Detect which cell encompasses the target text, then output its [x, y] center coordinate. 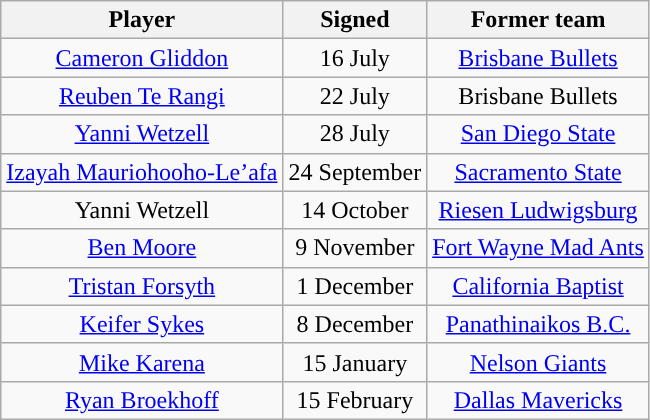
1 December [355, 286]
Panathinaikos B.C. [538, 324]
Riesen Ludwigsburg [538, 210]
Former team [538, 20]
16 July [355, 58]
Reuben Te Rangi [142, 96]
Sacramento State [538, 172]
Cameron Gliddon [142, 58]
Nelson Giants [538, 362]
Signed [355, 20]
24 September [355, 172]
14 October [355, 210]
Mike Karena [142, 362]
Dallas Mavericks [538, 400]
Ryan Broekhoff [142, 400]
28 July [355, 134]
Izayah Mauriohooho-Le’afa [142, 172]
22 July [355, 96]
Keifer Sykes [142, 324]
Ben Moore [142, 248]
15 January [355, 362]
Player [142, 20]
California Baptist [538, 286]
15 February [355, 400]
Fort Wayne Mad Ants [538, 248]
Tristan Forsyth [142, 286]
9 November [355, 248]
8 December [355, 324]
San Diego State [538, 134]
